Find where the given text appears and provide that cell's center as [X, Y] coordinate. 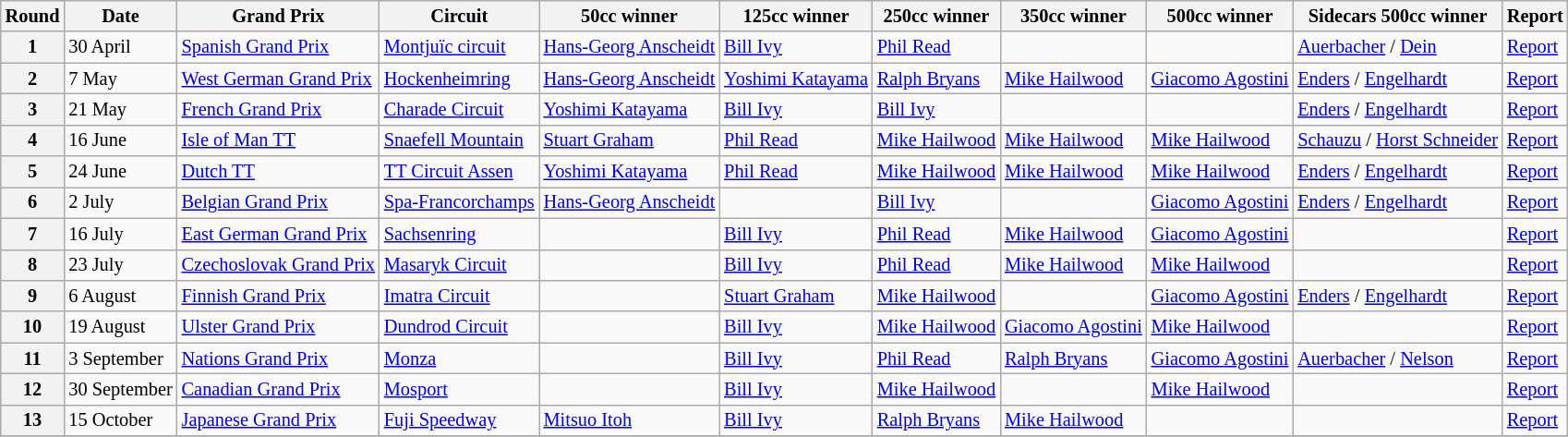
Dundrod Circuit [460, 327]
24 June [120, 172]
Nations Grand Prix [279, 358]
7 May [120, 79]
3 [33, 109]
TT Circuit Assen [460, 172]
Hockenheimring [460, 79]
Dutch TT [279, 172]
Grand Prix [279, 16]
Imatra Circuit [460, 296]
Finnish Grand Prix [279, 296]
Czechoslovak Grand Prix [279, 265]
23 July [120, 265]
19 August [120, 327]
Sidecars 500cc winner [1398, 16]
Auerbacher / Dein [1398, 47]
7 [33, 234]
10 [33, 327]
Monza [460, 358]
21 May [120, 109]
16 June [120, 140]
Sachsenring [460, 234]
3 September [120, 358]
2 July [120, 202]
East German Grand Prix [279, 234]
Belgian Grand Prix [279, 202]
Schauzu / Horst Schneider [1398, 140]
Snaefell Mountain [460, 140]
Circuit [460, 16]
Canadian Grand Prix [279, 389]
West German Grand Prix [279, 79]
Auerbacher / Nelson [1398, 358]
Masaryk Circuit [460, 265]
Spa-Francorchamps [460, 202]
Ulster Grand Prix [279, 327]
Spanish Grand Prix [279, 47]
4 [33, 140]
Mitsuo Itoh [630, 420]
6 [33, 202]
5 [33, 172]
Round [33, 16]
2 [33, 79]
Date [120, 16]
13 [33, 420]
Japanese Grand Prix [279, 420]
6 August [120, 296]
Isle of Man TT [279, 140]
250cc winner [936, 16]
French Grand Prix [279, 109]
500cc winner [1221, 16]
Mosport [460, 389]
50cc winner [630, 16]
30 September [120, 389]
9 [33, 296]
15 October [120, 420]
8 [33, 265]
11 [33, 358]
1 [33, 47]
Montjuïc circuit [460, 47]
16 July [120, 234]
350cc winner [1073, 16]
125cc winner [796, 16]
30 April [120, 47]
12 [33, 389]
Charade Circuit [460, 109]
Fuji Speedway [460, 420]
